Locate the cell with the specified text and output its (X, Y) center coordinate. 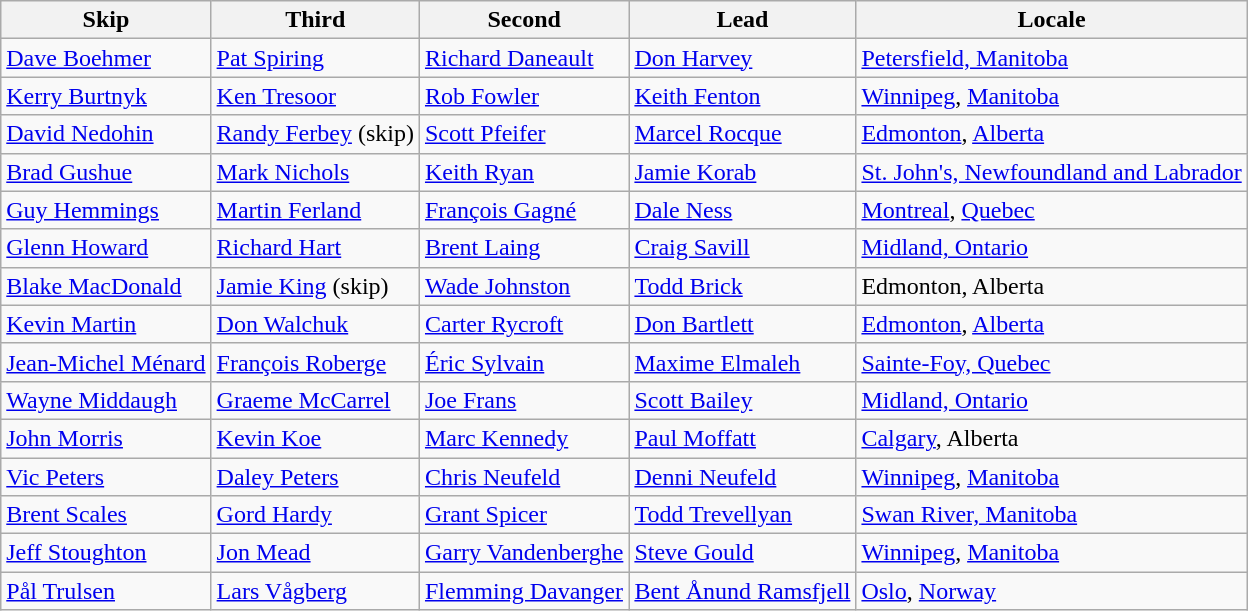
Denni Neufeld (742, 477)
Vic Peters (106, 477)
Keith Fenton (742, 96)
Todd Brick (742, 286)
Grant Spicer (524, 515)
Don Walchuk (315, 324)
Jeff Stoughton (106, 553)
Gord Hardy (315, 515)
Brent Laing (524, 248)
Keith Ryan (524, 172)
Éric Sylvain (524, 362)
Daley Peters (315, 477)
Blake MacDonald (106, 286)
David Nedohin (106, 134)
Dale Ness (742, 210)
Brad Gushue (106, 172)
St. John's, Newfoundland and Labrador (1052, 172)
Steve Gould (742, 553)
Richard Daneault (524, 58)
Jean-Michel Ménard (106, 362)
François Roberge (315, 362)
Kerry Burtnyk (106, 96)
Jamie King (skip) (315, 286)
Paul Moffatt (742, 438)
Carter Rycroft (524, 324)
Pål Trulsen (106, 591)
Craig Savill (742, 248)
Montreal, Quebec (1052, 210)
Graeme McCarrel (315, 400)
Rob Fowler (524, 96)
Skip (106, 20)
Calgary, Alberta (1052, 438)
Pat Spiring (315, 58)
Mark Nichols (315, 172)
Scott Bailey (742, 400)
John Morris (106, 438)
Joe Frans (524, 400)
Martin Ferland (315, 210)
Kevin Martin (106, 324)
Wayne Middaugh (106, 400)
Second (524, 20)
Garry Vandenberghe (524, 553)
Kevin Koe (315, 438)
Dave Boehmer (106, 58)
Glenn Howard (106, 248)
Sainte-Foy, Quebec (1052, 362)
Guy Hemmings (106, 210)
Locale (1052, 20)
Marc Kennedy (524, 438)
Petersfield, Manitoba (1052, 58)
Jon Mead (315, 553)
Randy Ferbey (skip) (315, 134)
Oslo, Norway (1052, 591)
Scott Pfeifer (524, 134)
Don Harvey (742, 58)
Bent Ånund Ramsfjell (742, 591)
Don Bartlett (742, 324)
Third (315, 20)
Wade Johnston (524, 286)
Maxime Elmaleh (742, 362)
Marcel Rocque (742, 134)
François Gagné (524, 210)
Richard Hart (315, 248)
Lead (742, 20)
Swan River, Manitoba (1052, 515)
Ken Tresoor (315, 96)
Brent Scales (106, 515)
Jamie Korab (742, 172)
Chris Neufeld (524, 477)
Flemming Davanger (524, 591)
Todd Trevellyan (742, 515)
Lars Vågberg (315, 591)
